Extract the (X, Y) coordinate from the center of the cell holding the provided text.  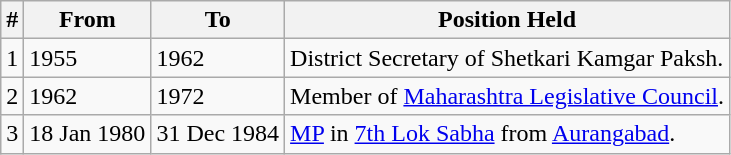
From (88, 20)
To (218, 20)
18 Jan 1980 (88, 134)
1972 (218, 96)
Position Held (508, 20)
1955 (88, 58)
MP in 7th Lok Sabha from Aurangabad. (508, 134)
District Secretary of Shetkari Kamgar Paksh. (508, 58)
31 Dec 1984 (218, 134)
3 (12, 134)
2 (12, 96)
Member of Maharashtra Legislative Council. (508, 96)
# (12, 20)
1 (12, 58)
